Output the [X, Y] coordinate of the center of the cell containing the given text.  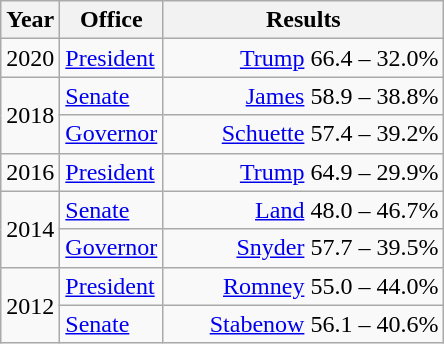
Snyder 57.7 – 39.5% [304, 248]
Office [112, 20]
Year [30, 20]
2016 [30, 172]
Trump 64.9 – 29.9% [304, 172]
2018 [30, 115]
James 58.9 – 38.8% [304, 96]
2012 [30, 305]
Results [304, 20]
Romney 55.0 – 44.0% [304, 286]
Schuette 57.4 – 39.2% [304, 134]
Land 48.0 – 46.7% [304, 210]
Stabenow 56.1 – 40.6% [304, 324]
2014 [30, 229]
Trump 66.4 – 32.0% [304, 58]
2020 [30, 58]
